Determine the [x, y] coordinate at the center of the cell enclosing the given text.  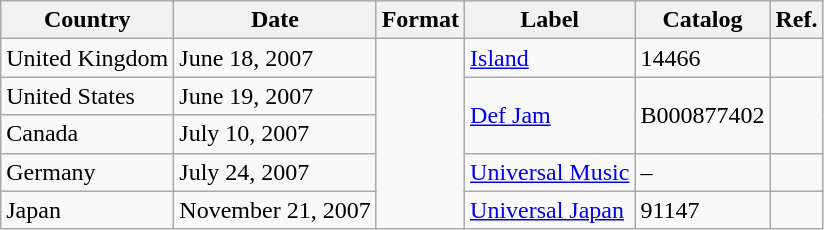
Germany [88, 172]
14466 [702, 58]
Canada [88, 134]
Japan [88, 210]
Universal Japan [550, 210]
Date [275, 20]
Country [88, 20]
– [702, 172]
Def Jam [550, 115]
July 10, 2007 [275, 134]
Label [550, 20]
United States [88, 96]
July 24, 2007 [275, 172]
Universal Music [550, 172]
June 19, 2007 [275, 96]
November 21, 2007 [275, 210]
Format [420, 20]
June 18, 2007 [275, 58]
91147 [702, 210]
Ref. [796, 20]
Catalog [702, 20]
United Kingdom [88, 58]
B000877402 [702, 115]
Island [550, 58]
